From the cell containing the given text, extract its center point as (x, y) coordinate. 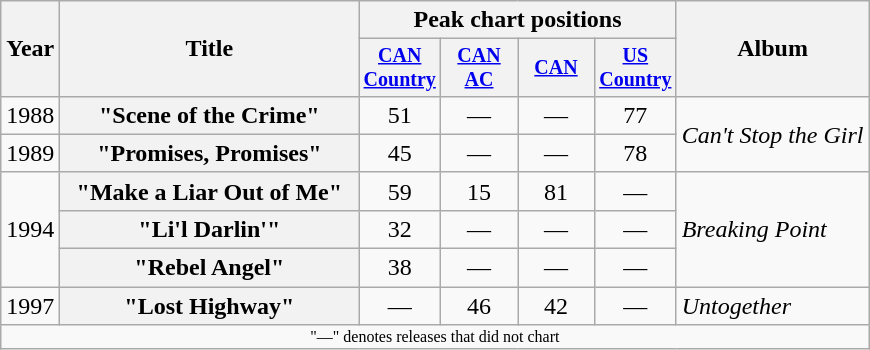
42 (556, 306)
1989 (30, 153)
15 (480, 191)
32 (400, 229)
"Promises, Promises" (210, 153)
Title (210, 49)
US Country (635, 68)
51 (400, 115)
59 (400, 191)
"Scene of the Crime" (210, 115)
78 (635, 153)
"—" denotes releases that did not chart (435, 337)
"Lost Highway" (210, 306)
CAN (556, 68)
"Rebel Angel" (210, 268)
45 (400, 153)
1994 (30, 229)
CAN Country (400, 68)
1997 (30, 306)
81 (556, 191)
Peak chart positions (518, 20)
1988 (30, 115)
46 (480, 306)
Album (772, 49)
"Li'l Darlin'" (210, 229)
77 (635, 115)
Can't Stop the Girl (772, 134)
38 (400, 268)
Year (30, 49)
Untogether (772, 306)
Breaking Point (772, 229)
"Make a Liar Out of Me" (210, 191)
CAN AC (480, 68)
